Capture the cell that displays the provided text and extract its [x, y] central coordinate. 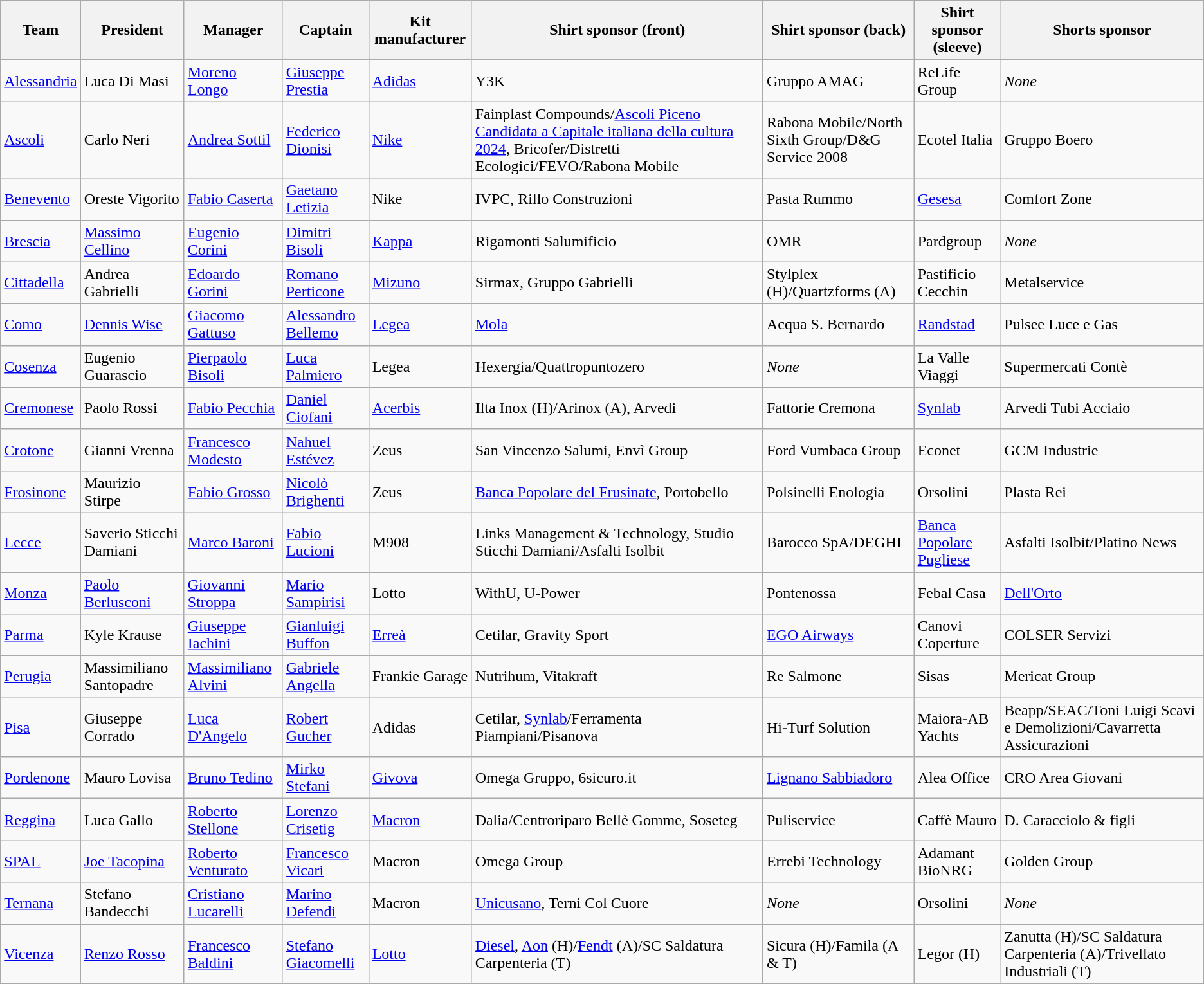
Team [41, 30]
Lorenzo Crisetig [325, 819]
Nicolò Brighenti [325, 491]
Gesesa [957, 199]
Ecotel Italia [957, 140]
Acqua S. Bernardo [839, 324]
Gruppo AMAG [839, 81]
Adamant BioNRG [957, 862]
Arvedi Tubi Acciaio [1102, 408]
Paolo Berlusconi [132, 593]
OMR [839, 241]
Fattorie Cremona [839, 408]
Alessandro Bellemo [325, 324]
Pastificio Cecchin [957, 283]
Giovanni Stroppa [233, 593]
Giuseppe Iachini [233, 635]
Fabio Pecchia [233, 408]
Lecce [41, 542]
Ilta Inox (H)/Arinox (A), Arvedi [617, 408]
Giuseppe Corrado [132, 727]
Gianluigi Buffon [325, 635]
Shirt sponsor (sleeve) [957, 30]
Maiora-AB Yachts [957, 727]
Mericat Group [1102, 677]
Shirt sponsor (front) [617, 30]
Stylplex (H)/Quartzforms (A) [839, 283]
Randstad [957, 324]
Moreno Longo [233, 81]
Romano Perticone [325, 283]
Synlab [957, 408]
Ascoli [41, 140]
La Valle Viaggi [957, 367]
Reggina [41, 819]
Cremonese [41, 408]
D. Caracciolo & figli [1102, 819]
Edoardo Gorini [233, 283]
Crotone [41, 450]
Beapp/SEAC/Toni Luigi Scavi e Demolizioni/Cavarretta Assicurazioni [1102, 727]
IVPC, Rillo Construzioni [617, 199]
Mola [617, 324]
Giacomo Gattuso [233, 324]
Re Salmone [839, 677]
Canovi Coperture [957, 635]
Massimiliano Alvini [233, 677]
Marino Defendi [325, 903]
Rigamonti Salumificio [617, 241]
Pisa [41, 727]
Roberto Venturato [233, 862]
Roberto Stellone [233, 819]
Stefano Bandecchi [132, 903]
Frosinone [41, 491]
Metalservice [1102, 283]
Y3K [617, 81]
Erreà [420, 635]
Dell'Orto [1102, 593]
Oreste Vigorito [132, 199]
Caffè Mauro [957, 819]
Mauro Lovisa [132, 778]
Cosenza [41, 367]
Rabona Mobile/North Sixth Group/D&G Service 2008 [839, 140]
Acerbis [420, 408]
Polsinelli Enologia [839, 491]
Dennis Wise [132, 324]
Sicura (H)/Famila (A & T) [839, 954]
Dimitri Bisoli [325, 241]
Frankie Garage [420, 677]
Perugia [41, 677]
Pierpaolo Bisoli [233, 367]
GCM Industrie [1102, 450]
Nike [420, 199]
Luca Gallo [132, 819]
Manager [233, 30]
Barocco SpA/DEGHI [839, 542]
Paolo Rossi [132, 408]
Supermercati Contè [1102, 367]
Sirmax, Gruppo Gabrielli [617, 283]
Gabriele Angella [325, 677]
San Vincenzo Salumi, Envì Group [617, 450]
Giuseppe Prestia [325, 81]
Nahuel Estévez [325, 450]
Legor (H) [957, 954]
Errebi Technology [839, 862]
Hexergia/Quattropuntozero [617, 367]
Mizuno [420, 283]
Ternana [41, 903]
Francesco Vicari [325, 862]
Diesel, Aon (H)/Fendt (A)/SC Saldatura Carpenteria (T) [617, 954]
Dalia/Centroriparo Bellè Gomme, Soseteg [617, 819]
Banca Popolare del Frusinate, Portobello [617, 491]
Plasta Rei [1102, 491]
Benevento [41, 199]
Parma [41, 635]
Luca Palmiero [325, 367]
Ford Vumbaca Group [839, 450]
Cetilar, Gravity Sport [617, 635]
Comfort Zone [1102, 199]
Francesco Baldini [233, 954]
Alea Office [957, 778]
Bruno Tedino [233, 778]
Kyle Krause [132, 635]
Maurizio Stirpe [132, 491]
Francesco Modesto [233, 450]
Links Management & Technology, Studio Sticchi Damiani/Asfalti Isolbit [617, 542]
Renzo Rosso [132, 954]
Omega Gruppo, 6sicuro.it [617, 778]
Saverio Sticchi Damiani [132, 542]
Marco Baroni [233, 542]
Gaetano Letizia [325, 199]
Daniel Ciofani [325, 408]
President [132, 30]
Hi-Turf Solution [839, 727]
Captain [325, 30]
Fabio Lucioni [325, 542]
Fabio Grosso [233, 491]
Givova [420, 778]
M908 [420, 542]
Vicenza [41, 954]
Eugenio Corini [233, 241]
Shirt sponsor (back) [839, 30]
Massimo Cellino [132, 241]
Econet [957, 450]
Alessandria [41, 81]
Federico Dionisi [325, 140]
SPAL [41, 862]
Robert Gucher [325, 727]
Mirko Stefani [325, 778]
Joe Tacopina [132, 862]
Sisas [957, 677]
COLSER Servizi [1102, 635]
EGO Airways [839, 635]
Nutrihum, Vitakraft [617, 677]
Gruppo Boero [1102, 140]
Carlo Neri [132, 140]
Stefano Giacomelli [325, 954]
Omega Group [617, 862]
Lignano Sabbiadoro [839, 778]
Como [41, 324]
Massimiliano Santopadre [132, 677]
Febal Casa [957, 593]
Eugenio Guarascio [132, 367]
Andrea Gabrielli [132, 283]
Golden Group [1102, 862]
Pordenone [41, 778]
Gianni Vrenna [132, 450]
Pulsee Luce e Gas [1102, 324]
Pontenossa [839, 593]
Cetilar, Synlab/Ferramenta Piampiani/Pisanova [617, 727]
Asfalti Isolbit/Platino News [1102, 542]
CRO Area Giovani [1102, 778]
Kappa [420, 241]
Monza [41, 593]
Fabio Caserta [233, 199]
Mario Sampirisi [325, 593]
WithU, U-Power [617, 593]
Brescia [41, 241]
Puliservice [839, 819]
Fainplast Compounds/Ascoli Piceno Candidata a Capitale italiana della cultura 2024, Bricofer/Distretti Ecologici/FEVO/Rabona Mobile [617, 140]
Luca D'Angelo [233, 727]
Banca Popolare Pugliese [957, 542]
Pasta Rummo [839, 199]
Luca Di Masi [132, 81]
Cittadella [41, 283]
Kit manufacturer [420, 30]
Pardgroup [957, 241]
Unicusano, Terni Col Cuore [617, 903]
Cristiano Lucarelli [233, 903]
Shorts sponsor [1102, 30]
Νike [420, 140]
ReLife Group [957, 81]
Andrea Sottil [233, 140]
Zanutta (H)/SC Saldatura Carpenteria (A)/Trivellato Industriali (T) [1102, 954]
